Return (X, Y) of the center of cell containing provided text 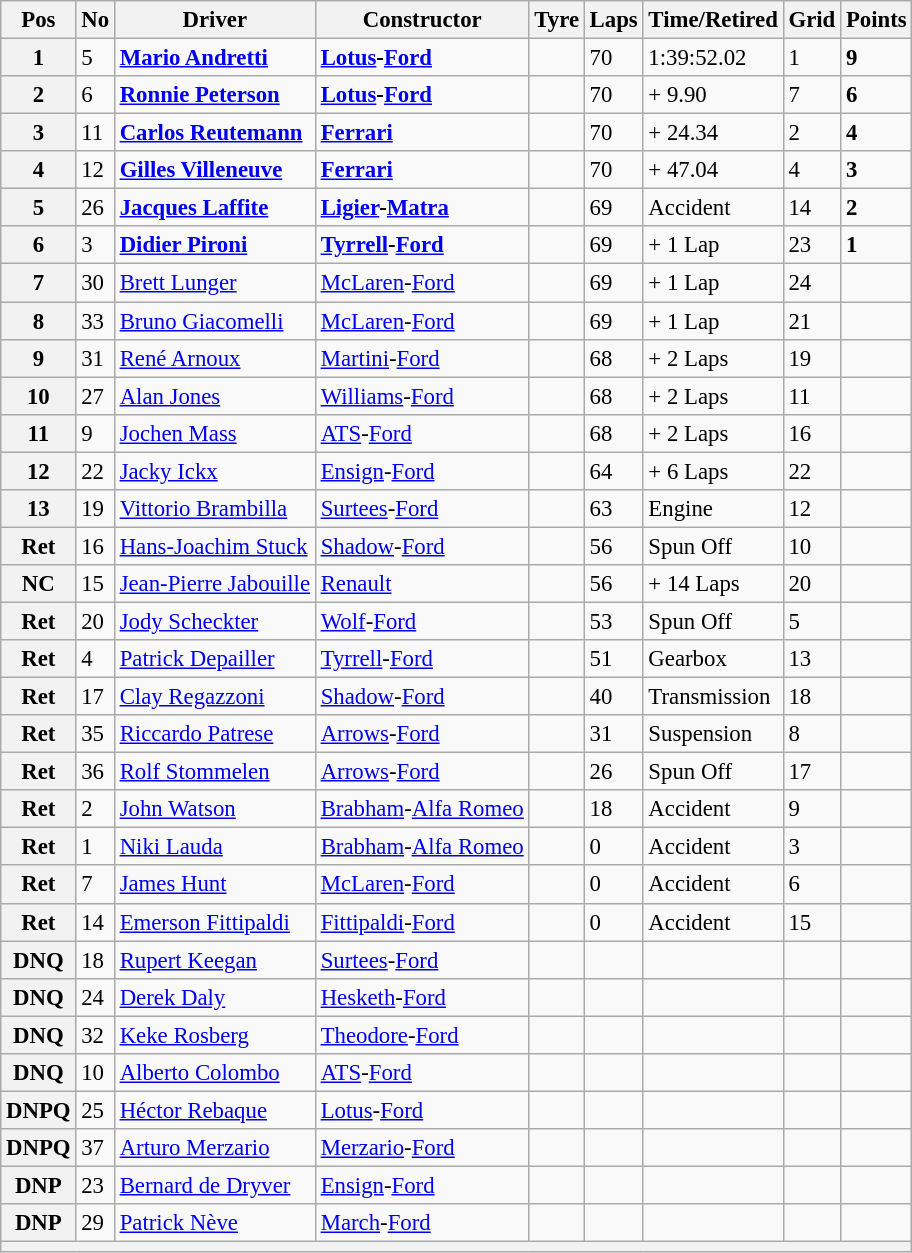
Renault (422, 584)
Engine (713, 509)
53 (614, 621)
Bernard de Dryver (214, 1185)
Driver (214, 20)
March-Ford (422, 1223)
Clay Regazzoni (214, 697)
25 (95, 1110)
29 (95, 1223)
51 (614, 659)
1:39:52.02 (713, 58)
Jean-Pierre Jabouille (214, 584)
Rupert Keegan (214, 960)
21 (812, 321)
Gilles Villeneuve (214, 170)
Suspension (713, 734)
30 (95, 283)
+ 9.90 (713, 95)
Patrick Depailler (214, 659)
Arturo Merzario (214, 1148)
Niki Lauda (214, 847)
Hesketh-Ford (422, 997)
36 (95, 772)
27 (95, 396)
64 (614, 471)
+ 6 Laps (713, 471)
Didier Pironi (214, 245)
Ronnie Peterson (214, 95)
Constructor (422, 20)
Jacky Ickx (214, 471)
Riccardo Patrese (214, 734)
James Hunt (214, 885)
Ligier-Matra (422, 208)
32 (95, 1035)
Rolf Stommelen (214, 772)
37 (95, 1148)
Brett Lunger (214, 283)
Héctor Rebaque (214, 1110)
Grid (812, 20)
Transmission (713, 697)
Williams-Ford (422, 396)
Mario Andretti (214, 58)
Merzario-Ford (422, 1148)
Derek Daly (214, 997)
Bruno Giacomelli (214, 321)
Theodore-Ford (422, 1035)
Emerson Fittipaldi (214, 922)
Patrick Nève (214, 1223)
Fittipaldi-Ford (422, 922)
Carlos Reutemann (214, 133)
Laps (614, 20)
+ 47.04 (713, 170)
René Arnoux (214, 358)
Time/Retired (713, 20)
40 (614, 697)
Jacques Laffite (214, 208)
33 (95, 321)
Keke Rosberg (214, 1035)
63 (614, 509)
No (95, 20)
NC (38, 584)
Alberto Colombo (214, 1073)
Vittorio Brambilla (214, 509)
Martini-Ford (422, 358)
John Watson (214, 809)
35 (95, 734)
Alan Jones (214, 396)
Gearbox (713, 659)
Wolf-Ford (422, 621)
Tyre (556, 20)
+ 24.34 (713, 133)
Points (876, 20)
Hans-Joachim Stuck (214, 546)
+ 14 Laps (713, 584)
Jody Scheckter (214, 621)
Jochen Mass (214, 433)
Pos (38, 20)
